Extract the [x, y] coordinate from the center of the cell holding the provided text.  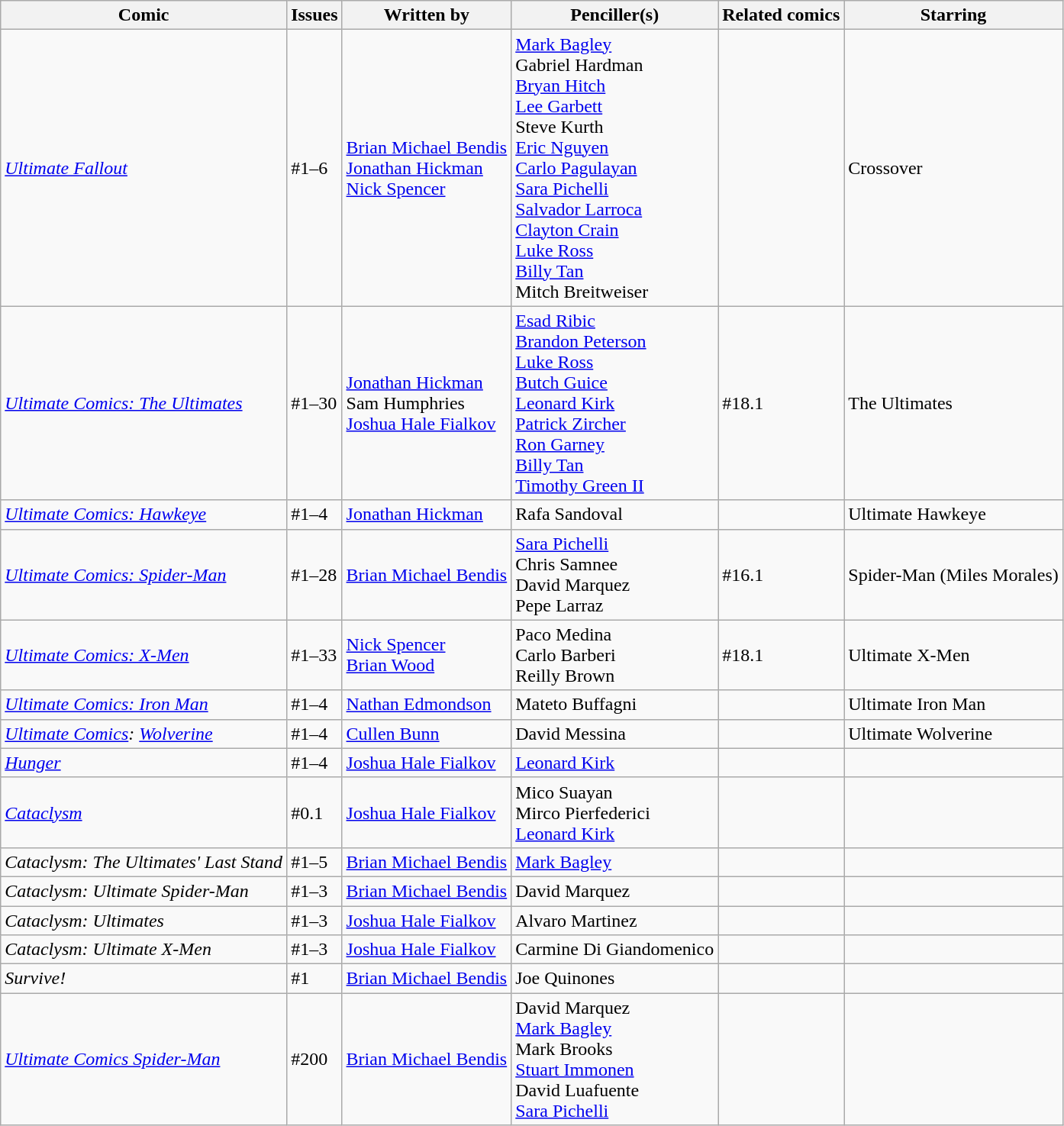
Esad Ribic Brandon Peterson Luke Ross Butch Guice Leonard Kirk Patrick Zircher Ron Garney Billy Tan Timothy Green II [615, 403]
Jonathan Hickman [427, 515]
Starring [954, 15]
Ultimate Comics: The Ultimates [143, 403]
Related comics [782, 15]
Ultimate Fallout [143, 168]
Hunger [143, 763]
Cullen Bunn [427, 734]
Nathan Edmondson [427, 705]
#1–5 [314, 862]
Mico SuayanMirco PierfedericiLeonard Kirk [615, 812]
Ultimate Comics: X-Men [143, 655]
#1 [314, 979]
Penciller(s) [615, 15]
David MarquezMark BagleyMark BrooksStuart ImmonenDavid LuafuenteSara Pichelli [615, 1060]
Mark Bagley [615, 862]
Written by [427, 15]
#1–33 [314, 655]
Alvaro Martinez [615, 920]
David Messina [615, 734]
Cataclysm: The Ultimates' Last Stand [143, 862]
Ultimate Iron Man [954, 705]
Ultimate Wolverine [954, 734]
Carmine Di Giandomenico [615, 950]
Paco Medina Carlo Barberi Reilly Brown [615, 655]
Spider-Man (Miles Morales) [954, 574]
Survive! [143, 979]
Rafa Sandoval [615, 515]
Mateto Buffagni [615, 705]
The Ultimates [954, 403]
David Marquez [615, 891]
Cataclysm: Ultimate X-Men [143, 950]
Cataclysm: Ultimate Spider-Man [143, 891]
Joe Quinones [615, 979]
Ultimate Comics: Iron Man [143, 705]
Ultimate Hawkeye [954, 515]
Comic [143, 15]
Ultimate Comics: Spider-Man [143, 574]
Ultimate Comics: Wolverine [143, 734]
#200 [314, 1060]
#1–30 [314, 403]
Nick Spencer Brian Wood [427, 655]
Sara PichelliChris SamneeDavid MarquezPepe Larraz [615, 574]
Leonard Kirk [615, 763]
Ultimate Comics Spider-Man [143, 1060]
Jonathan Hickman Sam Humphries Joshua Hale Fialkov [427, 403]
#0.1 [314, 812]
#1–6 [314, 168]
Brian Michael Bendis Jonathan HickmanNick Spencer [427, 168]
#1–28 [314, 574]
Cataclysm [143, 812]
Ultimate X-Men [954, 655]
Issues [314, 15]
#16.1 [782, 574]
Ultimate Comics: Hawkeye [143, 515]
Cataclysm: Ultimates [143, 920]
Crossover [954, 168]
